Determine the [x, y] coordinate at the center of the cell enclosing the given text.  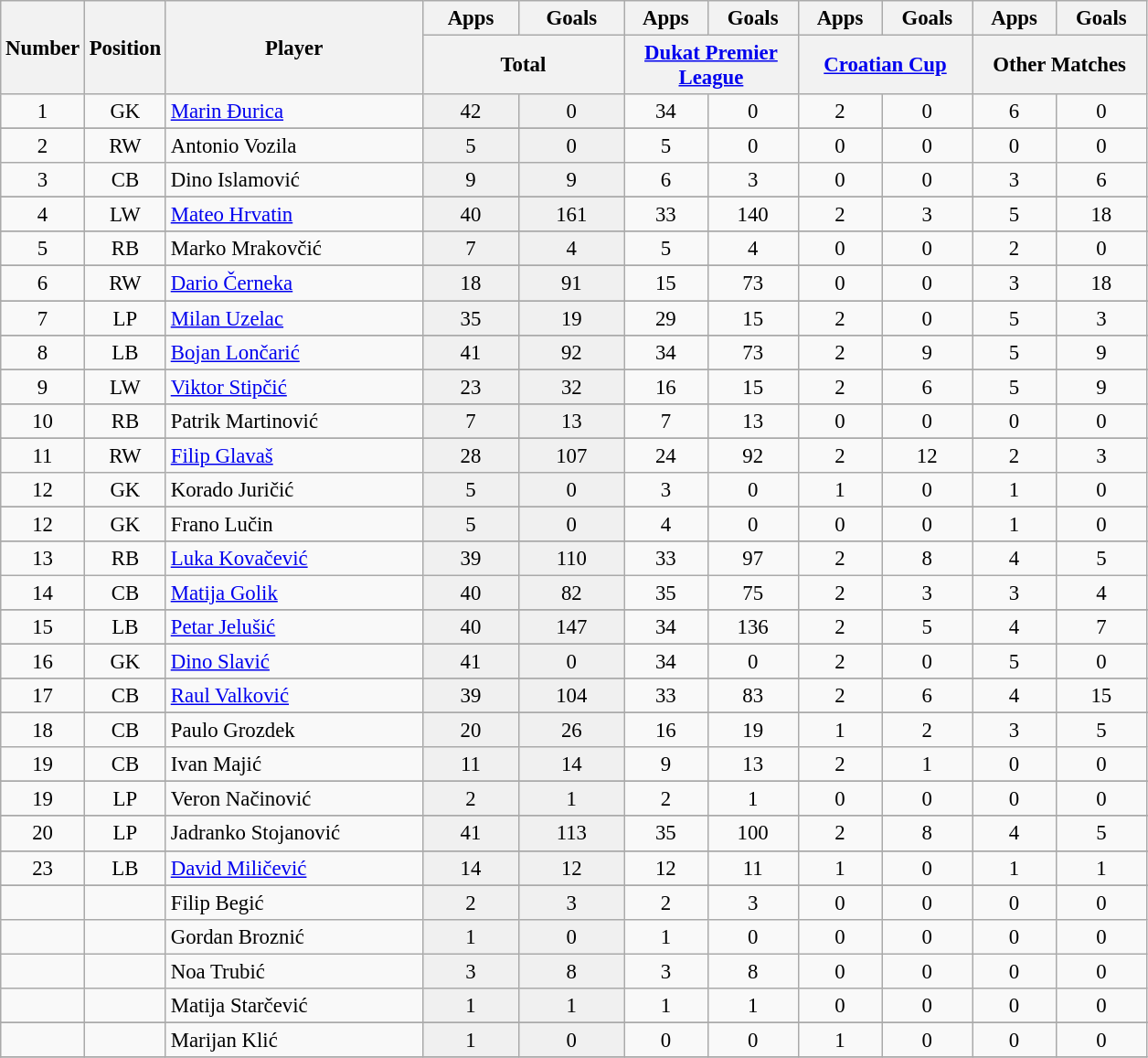
Ivan Majić [294, 764]
Noa Trubić [294, 971]
Jadranko Stojanović [294, 834]
Gordan Broznić [294, 936]
Matija Starčević [294, 1006]
Marin Đurica [294, 112]
91 [572, 283]
Petar Jelušić [294, 627]
Patrik Martinović [294, 421]
Luka Kovačević [294, 559]
140 [753, 215]
Other Matches [1060, 66]
42 [471, 112]
161 [572, 215]
Antonio Vozila [294, 146]
28 [471, 455]
Matija Golik [294, 593]
Croatian Cup [885, 66]
26 [572, 731]
100 [753, 834]
Viktor Stipčić [294, 387]
110 [572, 559]
Number [43, 48]
Bojan Lončarić [294, 352]
147 [572, 627]
Dario Černeka [294, 283]
Veron Načinović [294, 799]
97 [753, 559]
Total [523, 66]
Milan Uzelac [294, 318]
Position [124, 48]
Korado Juričić [294, 490]
Marijan Klić [294, 1040]
113 [572, 834]
Raul Valković [294, 696]
75 [753, 593]
Dino Islamović [294, 180]
Dukat Premier League [711, 66]
10 [43, 421]
Mateo Hrvatin [294, 215]
104 [572, 696]
136 [753, 627]
Player [294, 48]
107 [572, 455]
83 [753, 696]
29 [666, 318]
Paulo Grozdek [294, 731]
Marko Mrakovčić [294, 250]
Frano Lučin [294, 524]
Filip Begić [294, 903]
24 [666, 455]
David Miličević [294, 868]
Dino Slavić [294, 662]
32 [572, 387]
Filip Glavaš [294, 455]
17 [43, 696]
82 [572, 593]
